Find where the given text appears and provide that cell's center as [X, Y] coordinate. 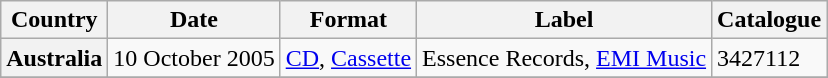
Catalogue [770, 20]
Essence Records, EMI Music [564, 58]
CD, Cassette [348, 58]
3427112 [770, 58]
Label [564, 20]
10 October 2005 [194, 58]
Australia [54, 58]
Format [348, 20]
Date [194, 20]
Country [54, 20]
